Extract the (x, y) coordinate from the center of the cell holding the provided text.  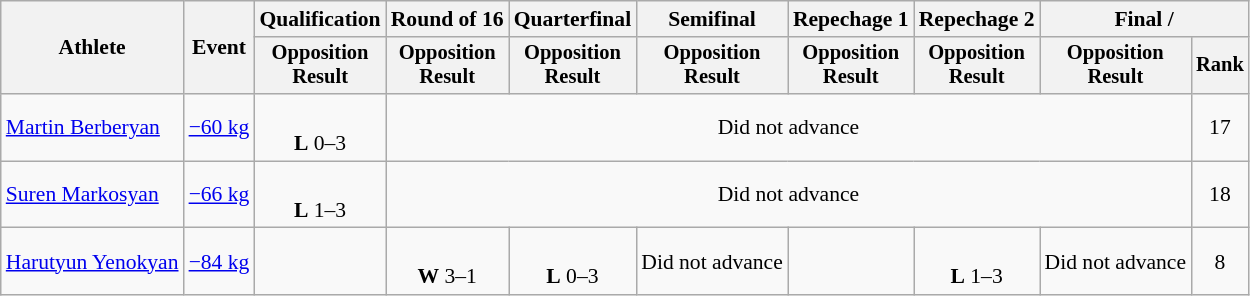
Event (220, 48)
Repechage 2 (977, 19)
Martin Berberyan (92, 128)
W 3–1 (448, 262)
Quarterfinal (573, 19)
−60 kg (220, 128)
8 (1220, 262)
Round of 16 (448, 19)
Final / (1144, 19)
17 (1220, 128)
Suren Markosyan (92, 194)
Athlete (92, 48)
Harutyun Yenokyan (92, 262)
−66 kg (220, 194)
18 (1220, 194)
Qualification (320, 19)
Repechage 1 (851, 19)
Semifinal (712, 19)
−84 kg (220, 262)
Rank (1220, 66)
